Search for the cell housing the specified text and yield its (X, Y) center coordinate. 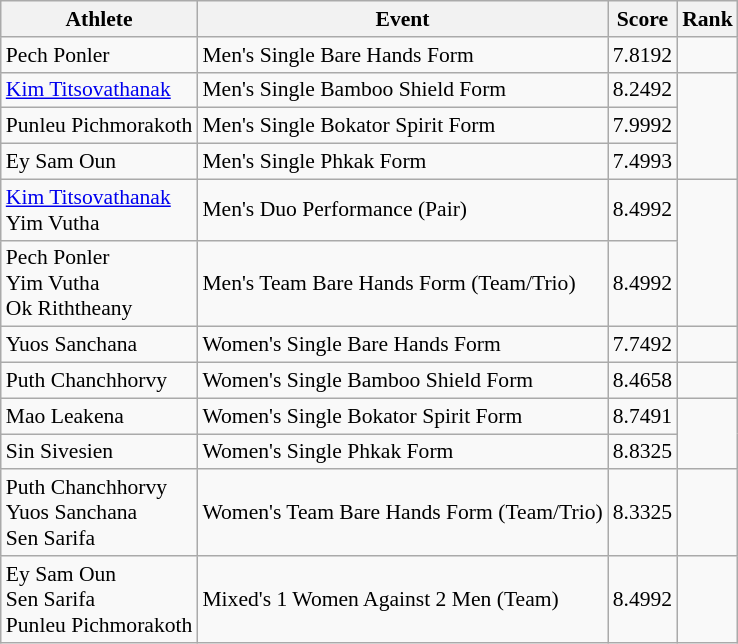
Mao Leakena (100, 416)
Men's Single Bamboo Shield Form (402, 90)
Women's Team Bare Hands Form (Team/Trio) (402, 514)
Puth Chanchhorvy (100, 381)
Kim Titsovathanak (100, 90)
Men's Duo Performance (Pair) (402, 210)
Ey Sam OunSen SarifaPunleu Pichmorakoth (100, 600)
8.8325 (642, 452)
Men's Single Phkak Form (402, 162)
Pech Ponler (100, 55)
Kim TitsovathanakYim Vutha (100, 210)
7.9992 (642, 126)
7.4993 (642, 162)
Women's Single Bamboo Shield Form (402, 381)
Women's Single Bokator Spirit Form (402, 416)
Yuos Sanchana (100, 345)
Punleu Pichmorakoth (100, 126)
7.8192 (642, 55)
Pech PonlerYim VuthaOk Riththeany (100, 284)
Men's Single Bare Hands Form (402, 55)
Women's Single Bare Hands Form (402, 345)
Rank (708, 19)
8.7491 (642, 416)
Event (402, 19)
Athlete (100, 19)
Score (642, 19)
7.7492 (642, 345)
Men's Single Bokator Spirit Form (402, 126)
Women's Single Phkak Form (402, 452)
8.4658 (642, 381)
Ey Sam Oun (100, 162)
8.3325 (642, 514)
Men's Team Bare Hands Form (Team/Trio) (402, 284)
Mixed's 1 Women Against 2 Men (Team) (402, 600)
Puth ChanchhorvyYuos SanchanaSen Sarifa (100, 514)
Sin Sivesien (100, 452)
8.2492 (642, 90)
